Search for the cell housing the specified text and yield its (x, y) center coordinate. 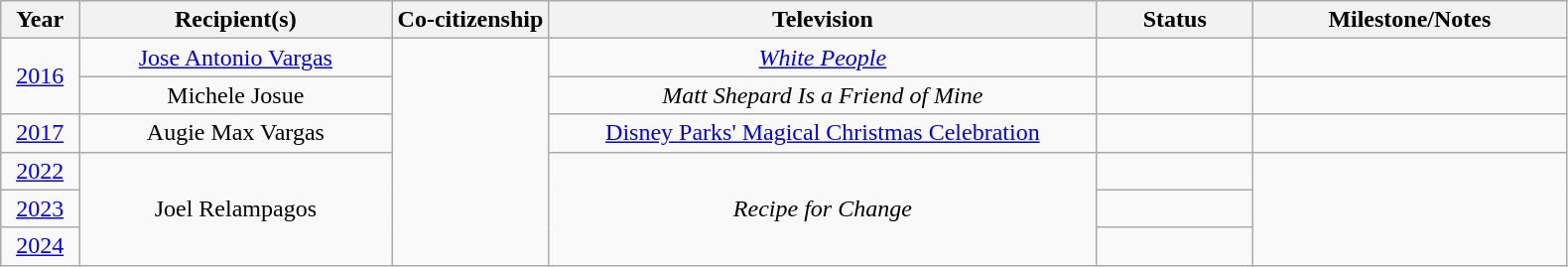
Co-citizenship (470, 20)
White People (823, 58)
2017 (40, 133)
2022 (40, 171)
Year (40, 20)
Recipe for Change (823, 208)
Disney Parks' Magical Christmas Celebration (823, 133)
Matt Shepard Is a Friend of Mine (823, 95)
2016 (40, 76)
Augie Max Vargas (236, 133)
Status (1175, 20)
2023 (40, 208)
Recipient(s) (236, 20)
Television (823, 20)
Michele Josue (236, 95)
Joel Relampagos (236, 208)
Jose Antonio Vargas (236, 58)
2024 (40, 246)
Milestone/Notes (1409, 20)
